Determine the (X, Y) coordinate at the center of the cell enclosing the given text.  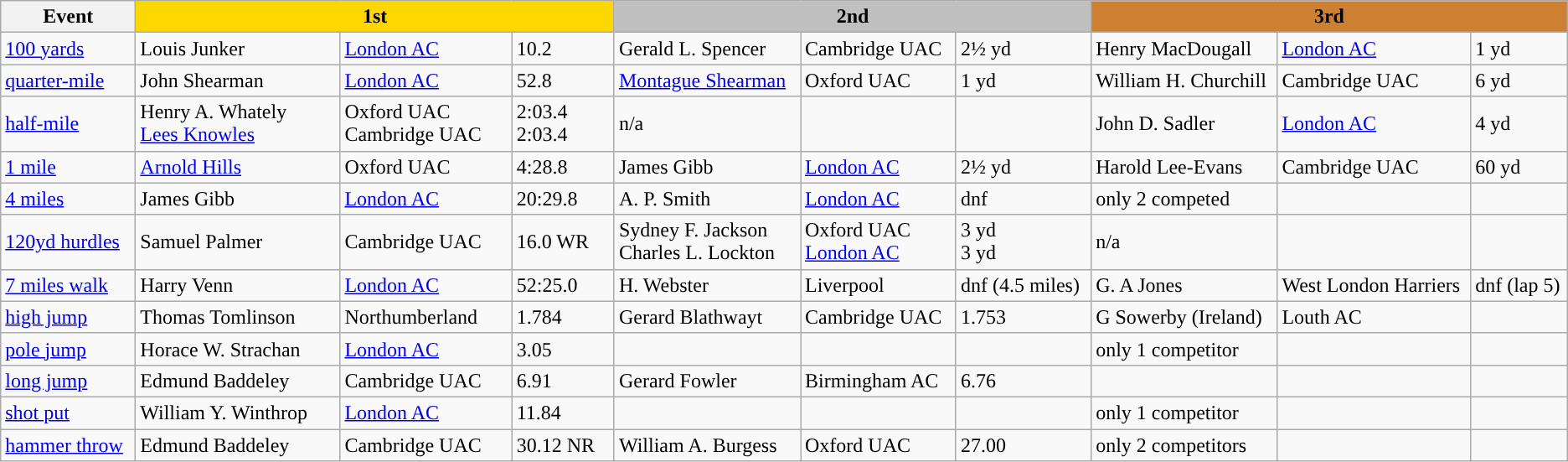
2nd (853, 17)
Henry MacDougall (1184, 49)
20:29.8 (563, 199)
Harold Lee-Evans (1184, 167)
4:28.8 (563, 167)
William H. Churchill (1184, 80)
1.753 (1024, 317)
John D. Sadler (1184, 124)
Henry A. WhatelyLees Knowles (238, 124)
Northumberland (426, 317)
3 yd3 yd (1024, 241)
only 2 competitors (1184, 445)
2:03.42:03.4 (563, 124)
Gerard Blathwayt (707, 317)
dnf (lap 5) (1519, 285)
Samuel Palmer (238, 241)
G. A Jones (1184, 285)
Liverpool (879, 285)
dnf (4.5 miles) (1024, 285)
10.2 (563, 49)
1 mile (69, 167)
6.91 (563, 381)
Oxford UACCambridge UAC (426, 124)
Louth AC (1374, 317)
shot put (69, 413)
3rd (1330, 17)
16.0 WR (563, 241)
3.05 (563, 349)
11.84 (563, 413)
hammer throw (69, 445)
1st (375, 17)
Gerard Fowler (707, 381)
6 yd (1519, 80)
100 yards (69, 49)
quarter-mile (69, 80)
Louis Junker (238, 49)
William Y. Winthrop (238, 413)
pole jump (69, 349)
52:25.0 (563, 285)
Sydney F. JacksonCharles L. Lockton (707, 241)
Oxford UAC London AC (879, 241)
William A. Burgess (707, 445)
120yd hurdles (69, 241)
4 miles (69, 199)
Event (69, 17)
half-mile (69, 124)
52.8 (563, 80)
A. P. Smith (707, 199)
John Shearman (238, 80)
Thomas Tomlinson (238, 317)
Montague Shearman (707, 80)
H. Webster (707, 285)
7 miles walk (69, 285)
West London Harriers (1374, 285)
dnf (1024, 199)
30.12 NR (563, 445)
1.784 (563, 317)
only 2 competed (1184, 199)
high jump (69, 317)
60 yd (1519, 167)
Harry Venn (238, 285)
4 yd (1519, 124)
27.00 (1024, 445)
6.76 (1024, 381)
Arnold Hills (238, 167)
Horace W. Strachan (238, 349)
Birmingham AC (879, 381)
G Sowerby (Ireland) (1184, 317)
long jump (69, 381)
Gerald L. Spencer (707, 49)
